For the text-containing cell, return its midpoint in (X, Y) coordinate format. 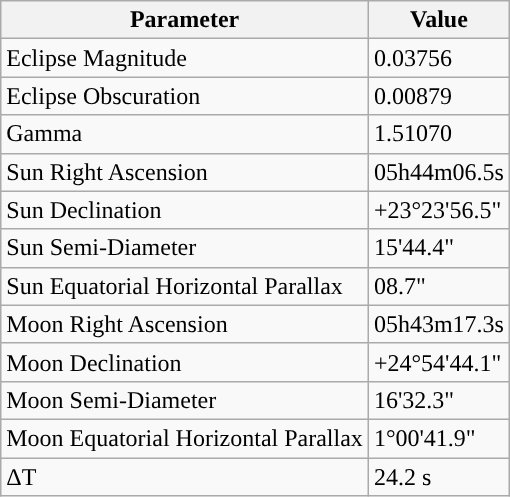
Eclipse Obscuration (185, 96)
0.03756 (438, 58)
0.00879 (438, 96)
05h44m06.5s (438, 172)
24.2 s (438, 477)
Sun Equatorial Horizontal Parallax (185, 286)
Sun Semi-Diameter (185, 248)
Eclipse Magnitude (185, 58)
+23°23'56.5" (438, 210)
ΔT (185, 477)
Parameter (185, 20)
Value (438, 20)
15'44.4" (438, 248)
16'32.3" (438, 400)
Sun Right Ascension (185, 172)
1°00'41.9" (438, 438)
Moon Equatorial Horizontal Parallax (185, 438)
+24°54'44.1" (438, 362)
Moon Declination (185, 362)
Moon Semi-Diameter (185, 400)
Sun Declination (185, 210)
08.7" (438, 286)
05h43m17.3s (438, 324)
1.51070 (438, 134)
Moon Right Ascension (185, 324)
Gamma (185, 134)
